Search for the cell housing the specified text and yield its (x, y) center coordinate. 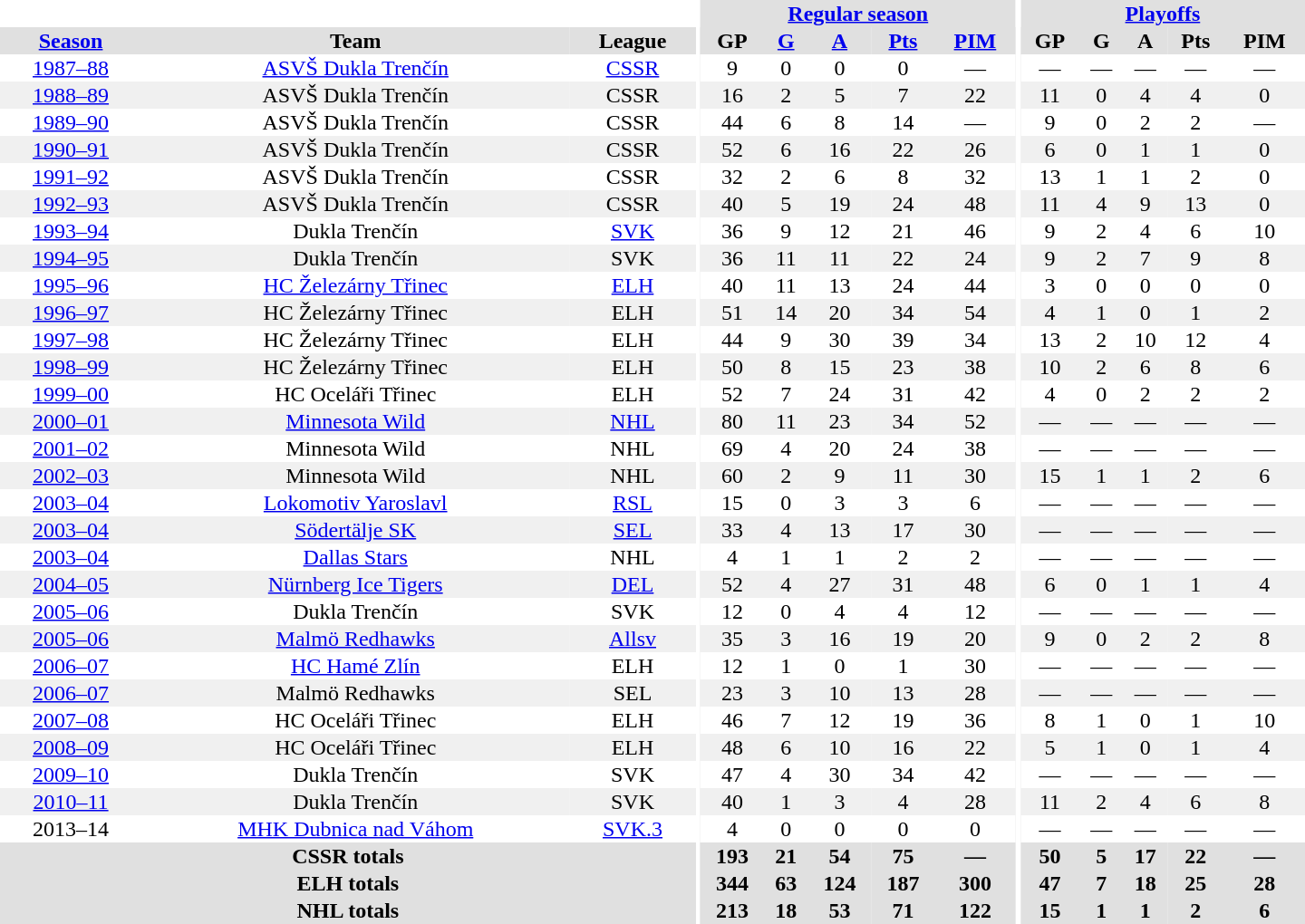
RSL (633, 503)
Dallas Stars (355, 557)
1987–88 (71, 68)
1995–96 (71, 285)
Playoffs (1163, 14)
1993–94 (71, 231)
1998–99 (71, 367)
187 (903, 883)
DEL (633, 584)
2001–02 (71, 448)
HC Hamé Zlín (355, 666)
26 (975, 149)
Regular season (857, 14)
1999–00 (71, 394)
71 (903, 910)
Södertälje SK (355, 530)
1990–91 (71, 149)
63 (786, 883)
69 (732, 448)
MHK Dubnica nad Váhom (355, 829)
27 (839, 584)
1989–90 (71, 122)
300 (975, 883)
39 (903, 340)
League (633, 41)
124 (839, 883)
193 (732, 856)
51 (732, 313)
Team (355, 41)
SVK.3 (633, 829)
25 (1196, 883)
1997–98 (71, 340)
Lokomotiv Yaroslavl (355, 503)
2002–03 (71, 476)
2010–11 (71, 802)
2000–01 (71, 421)
Nürnberg Ice Tigers (355, 584)
2013–14 (71, 829)
122 (975, 910)
Season (71, 41)
NHL totals (348, 910)
80 (732, 421)
1992–93 (71, 204)
ELH totals (348, 883)
2008–09 (71, 747)
344 (732, 883)
53 (839, 910)
1996–97 (71, 313)
Allsv (633, 639)
2009–10 (71, 775)
CSSR totals (348, 856)
1994–95 (71, 258)
1991–92 (71, 177)
75 (903, 856)
60 (732, 476)
213 (732, 910)
2004–05 (71, 584)
1988–89 (71, 95)
35 (732, 639)
33 (732, 530)
2007–08 (71, 720)
